Find where the given text appears and provide that cell's center as (X, Y) coordinate. 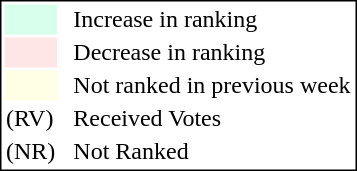
(RV) (30, 119)
Increase in ranking (212, 19)
(NR) (30, 151)
Not Ranked (212, 151)
Decrease in ranking (212, 53)
Received Votes (212, 119)
Not ranked in previous week (212, 85)
